Provide the [x, y] coordinate of the cell's center where the given text is located.  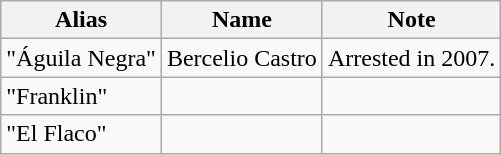
Alias [82, 20]
Arrested in 2007. [411, 58]
"Franklin" [82, 96]
Note [411, 20]
Name [242, 20]
"El Flaco" [82, 134]
"Águila Negra" [82, 58]
Bercelio Castro [242, 58]
